Return (x, y) of the center of cell containing provided text 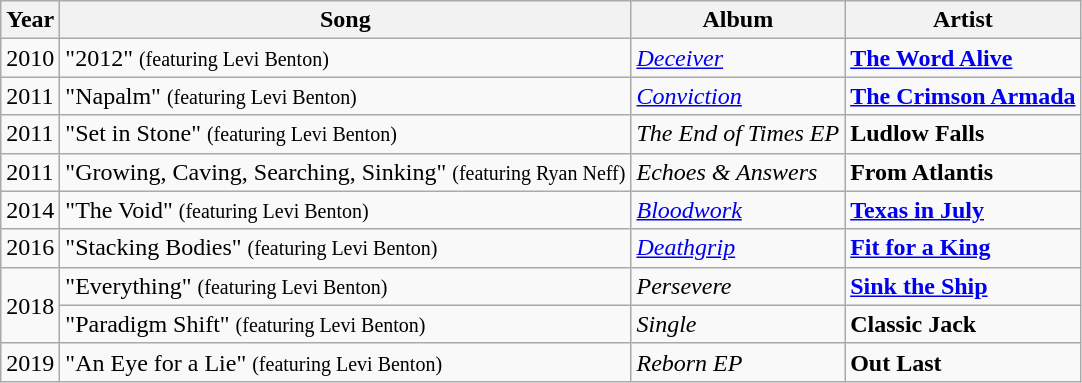
From Atlantis (963, 172)
Single (738, 324)
2018 (30, 305)
Sink the Ship (963, 286)
Persevere (738, 286)
"An Eye for a Lie" (featuring Levi Benton) (346, 362)
Fit for a King (963, 248)
Out Last (963, 362)
"The Void" (featuring Levi Benton) (346, 210)
Song (346, 20)
The Word Alive (963, 58)
"Paradigm Shift" (featuring Levi Benton) (346, 324)
"Growing, Caving, Searching, Sinking" (featuring Ryan Neff) (346, 172)
"Stacking Bodies" (featuring Levi Benton) (346, 248)
Reborn EP (738, 362)
Texas in July (963, 210)
2010 (30, 58)
Echoes & Answers (738, 172)
Year (30, 20)
2014 (30, 210)
Deathgrip (738, 248)
2016 (30, 248)
Classic Jack (963, 324)
Bloodwork (738, 210)
Ludlow Falls (963, 134)
The End of Times EP (738, 134)
2019 (30, 362)
"Set in Stone" (featuring Levi Benton) (346, 134)
"Everything" (featuring Levi Benton) (346, 286)
"Napalm" (featuring Levi Benton) (346, 96)
Deceiver (738, 58)
The Crimson Armada (963, 96)
Conviction (738, 96)
Artist (963, 20)
Album (738, 20)
"2012" (featuring Levi Benton) (346, 58)
